Pinpoint the cell where the given text exists, returning its (X, Y) midpoint coordinate. 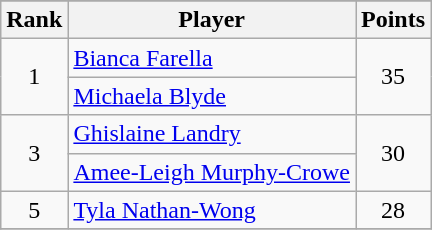
Amee-Leigh Murphy-Crowe (212, 172)
Points (394, 20)
1 (34, 77)
Tyla Nathan-Wong (212, 210)
30 (394, 153)
Player (212, 20)
Rank (34, 20)
35 (394, 77)
28 (394, 210)
Michaela Blyde (212, 96)
Ghislaine Landry (212, 134)
5 (34, 210)
3 (34, 153)
Bianca Farella (212, 58)
